Pinpoint the cell where the given text exists, returning its (X, Y) midpoint coordinate. 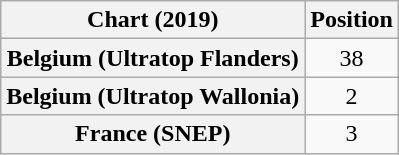
2 (352, 96)
38 (352, 58)
Belgium (Ultratop Flanders) (153, 58)
France (SNEP) (153, 134)
3 (352, 134)
Belgium (Ultratop Wallonia) (153, 96)
Chart (2019) (153, 20)
Position (352, 20)
